Find where the given text appears and provide that cell's center as [x, y] coordinate. 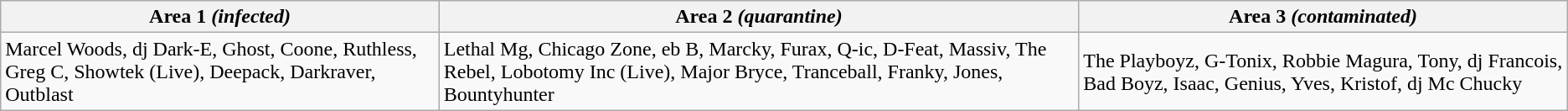
The Playboyz, G-Tonix, Robbie Magura, Tony, dj Francois, Bad Boyz, Isaac, Genius, Yves, Kristof, dj Mc Chucky [1323, 71]
Area 2 (quarantine) [759, 17]
Marcel Woods, dj Dark-E, Ghost, Coone, Ruthless, Greg C, Showtek (Live), Deepack, Darkraver, Outblast [219, 71]
Area 3 (contaminated) [1323, 17]
Area 1 (infected) [219, 17]
